Pinpoint the cell where the given text exists, returning its (x, y) midpoint coordinate. 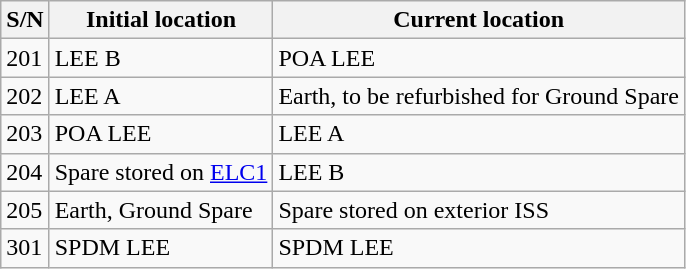
Spare stored on exterior ISS (479, 210)
Spare stored on ELC1 (161, 172)
Current location (479, 20)
Earth, Ground Spare (161, 210)
Earth, to be refurbished for Ground Spare (479, 96)
202 (25, 96)
204 (25, 172)
Initial location (161, 20)
S/N (25, 20)
205 (25, 210)
301 (25, 248)
201 (25, 58)
203 (25, 134)
